Locate the cell with the specified text and output its (x, y) center coordinate. 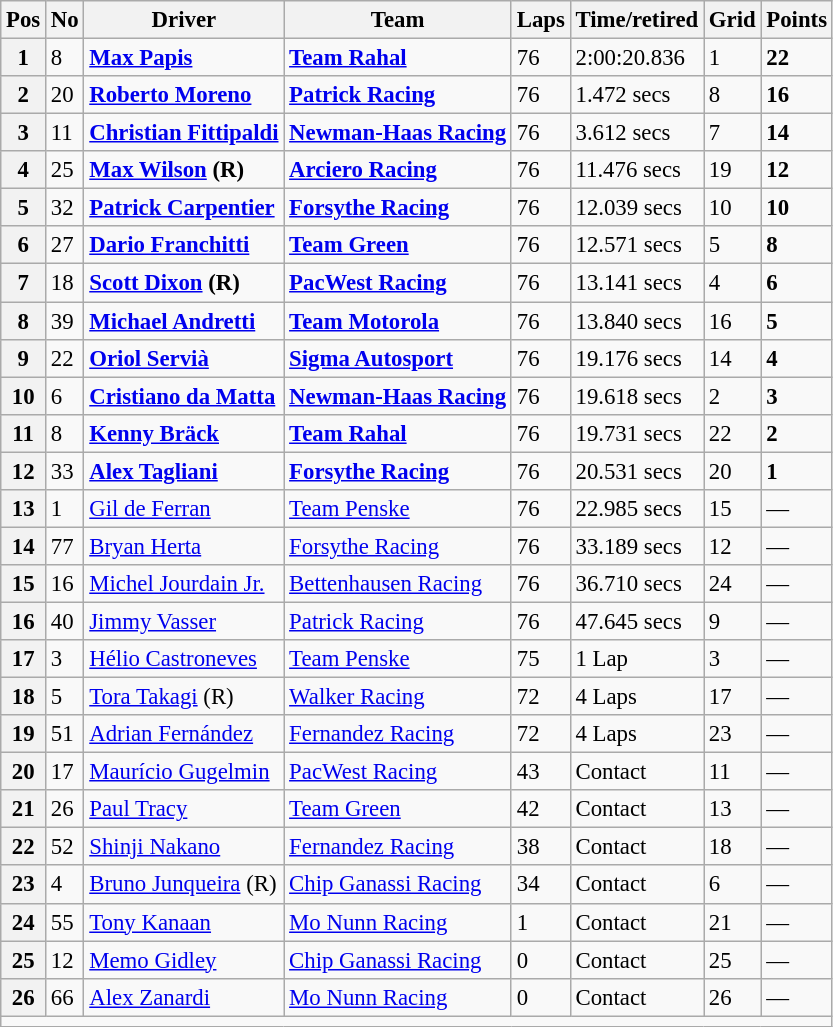
Bruno Junqueira (R) (184, 885)
3.612 secs (636, 133)
75 (540, 659)
Gil de Ferran (184, 509)
36.710 secs (636, 584)
1 Lap (636, 659)
40 (65, 621)
Scott Dixon (R) (184, 283)
Michel Jourdain Jr. (184, 584)
39 (65, 321)
Max Papis (184, 58)
Roberto Moreno (184, 95)
1.472 secs (636, 95)
Oriol Servià (184, 358)
Hélio Castroneves (184, 659)
Michael Andretti (184, 321)
2:00:20.836 (636, 58)
32 (65, 208)
Jimmy Vasser (184, 621)
12.571 secs (636, 245)
77 (65, 546)
Alex Zanardi (184, 997)
19.618 secs (636, 396)
Patrick Carpentier (184, 208)
Dario Franchitti (184, 245)
Tora Takagi (R) (184, 697)
Alex Tagliani (184, 471)
Shinji Nakano (184, 847)
Bettenhausen Racing (398, 584)
Driver (184, 20)
33 (65, 471)
Tony Kanaan (184, 922)
Pos (24, 20)
19.176 secs (636, 358)
33.189 secs (636, 546)
Sigma Autosport (398, 358)
Arciero Racing (398, 170)
11.476 secs (636, 170)
Maurício Gugelmin (184, 772)
Paul Tracy (184, 809)
52 (65, 847)
Laps (540, 20)
43 (540, 772)
Kenny Bräck (184, 433)
Cristiano da Matta (184, 396)
66 (65, 997)
51 (65, 734)
19.731 secs (636, 433)
Bryan Herta (184, 546)
Team Motorola (398, 321)
42 (540, 809)
No (65, 20)
22.985 secs (636, 509)
13.840 secs (636, 321)
47.645 secs (636, 621)
38 (540, 847)
Max Wilson (R) (184, 170)
Team (398, 20)
Adrian Fernández (184, 734)
Walker Racing (398, 697)
Grid (732, 20)
Points (796, 20)
13.141 secs (636, 283)
Time/retired (636, 20)
Memo Gidley (184, 960)
12.039 secs (636, 208)
20.531 secs (636, 471)
34 (540, 885)
Christian Fittipaldi (184, 133)
27 (65, 245)
55 (65, 922)
